Extract the [X, Y] coordinate from the center of the cell holding the provided text.  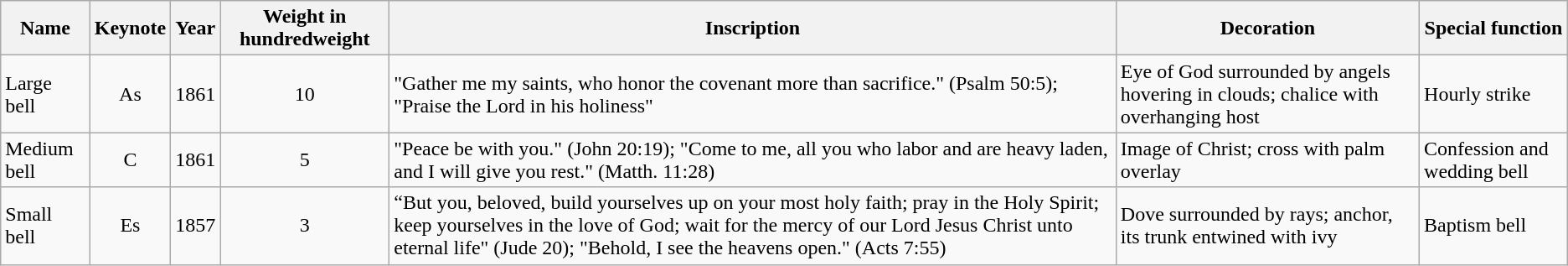
Dove surrounded by rays; anchor, its trunk entwined with ivy [1267, 226]
Keynote [130, 29]
Weight in hundredweight [305, 29]
Inscription [753, 29]
Eye of God surrounded by angels hovering in clouds; chalice with overhanging host [1267, 94]
"Gather me my saints, who honor the covenant more than sacrifice." (Psalm 50:5); "Praise the Lord in his holiness" [753, 94]
"Peace be with you." (John 20:19); "Come to me, all you who labor and are heavy laden, and I will give you rest." (Matth. 11:28) [753, 159]
Confession and wedding bell [1494, 159]
10 [305, 94]
Year [196, 29]
Small bell [45, 226]
Name [45, 29]
Large bell [45, 94]
5 [305, 159]
1857 [196, 226]
Es [130, 226]
Baptism bell [1494, 226]
Hourly strike [1494, 94]
3 [305, 226]
C [130, 159]
Special function [1494, 29]
Image of Christ; cross with palm overlay [1267, 159]
Decoration [1267, 29]
Medium bell [45, 159]
As [130, 94]
